Determine the [x, y] coordinate at the center of the cell enclosing the given text.  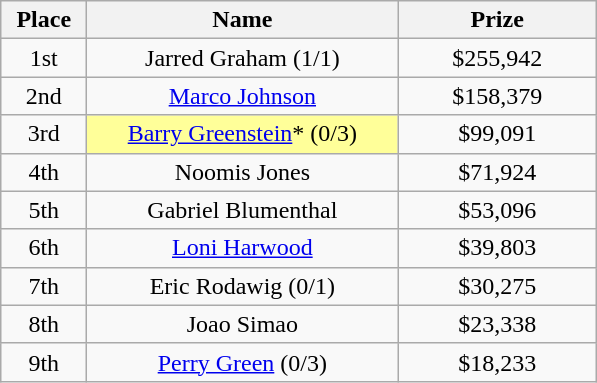
$53,096 [498, 210]
7th [44, 286]
$99,091 [498, 134]
Eric Rodawig (0/1) [242, 286]
Perry Green (0/3) [242, 362]
$23,338 [498, 324]
Prize [498, 20]
$30,275 [498, 286]
Loni Harwood [242, 248]
Name [242, 20]
3rd [44, 134]
Barry Greenstein* (0/3) [242, 134]
$39,803 [498, 248]
Noomis Jones [242, 172]
Place [44, 20]
8th [44, 324]
$71,924 [498, 172]
$158,379 [498, 96]
Marco Johnson [242, 96]
Gabriel Blumenthal [242, 210]
Jarred Graham (1/1) [242, 58]
$18,233 [498, 362]
5th [44, 210]
6th [44, 248]
4th [44, 172]
$255,942 [498, 58]
9th [44, 362]
1st [44, 58]
Joao Simao [242, 324]
2nd [44, 96]
